Return [X, Y] of the center of cell containing provided text 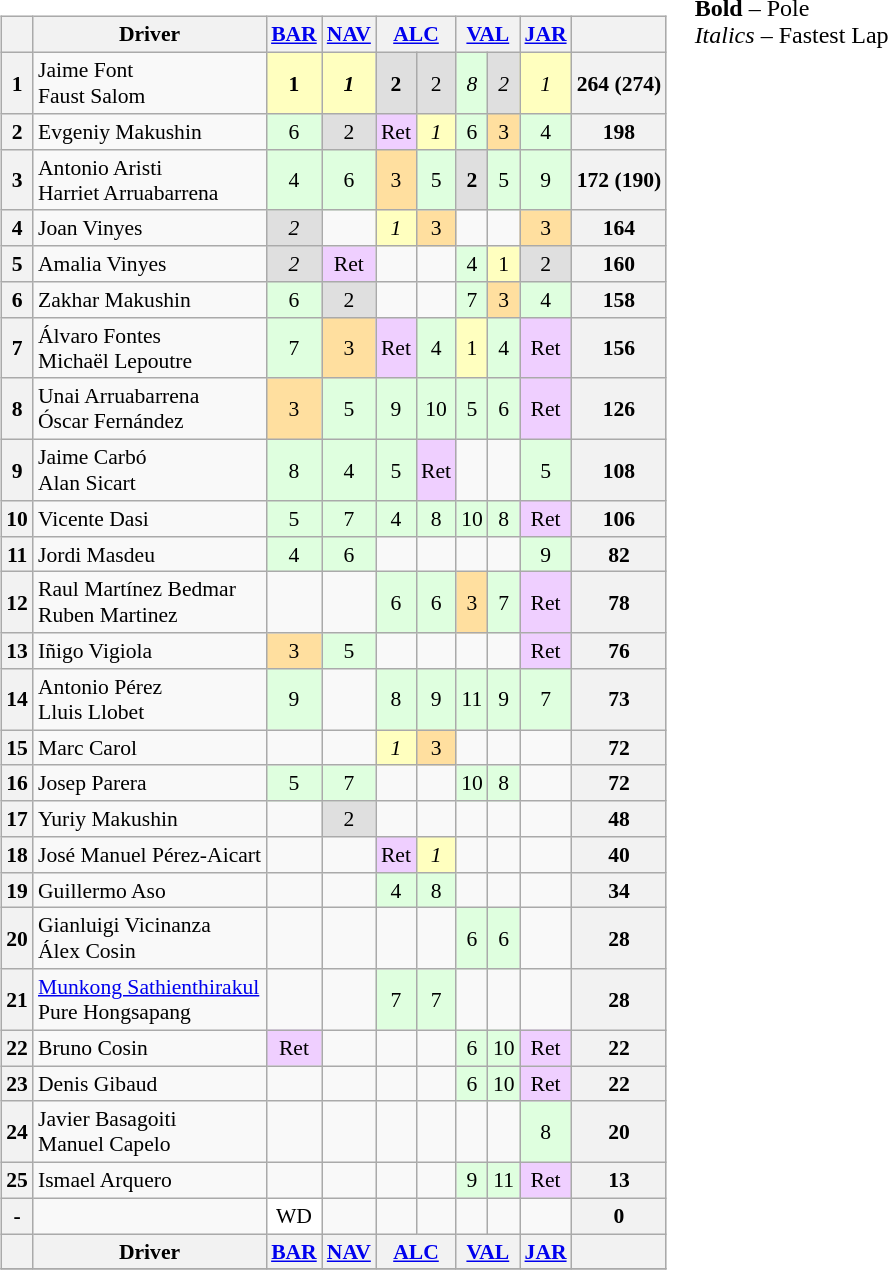
Joan Vinyes [150, 228]
Bruno Cosin [150, 1048]
78 [620, 602]
158 [620, 300]
48 [620, 819]
34 [620, 890]
15 [17, 748]
Antonio Pérez Lluis Llobet [150, 700]
Marc Carol [150, 748]
WD [294, 1216]
156 [620, 348]
Evgeniy Makushin [150, 132]
25 [17, 1180]
14 [17, 700]
40 [620, 855]
Jaime Font Faust Salom [150, 82]
Gianluigi Vicinanza Álex Cosin [150, 938]
17 [17, 819]
Jordi Masdeu [150, 554]
Amalia Vinyes [150, 264]
Josep Parera [150, 783]
Álvaro Fontes Michaël Lepoutre [150, 348]
Zakhar Makushin [150, 300]
Vicente Dasi [150, 519]
108 [620, 470]
Iñigo Vigiola [150, 651]
21 [17, 1000]
73 [620, 700]
Yuriy Makushin [150, 819]
16 [17, 783]
Javier Basagoiti Manuel Capelo [150, 1132]
160 [620, 264]
23 [17, 1084]
- [17, 1216]
Jaime Carbó Alan Sicart [150, 470]
12 [17, 602]
172 (190) [620, 180]
19 [17, 890]
Raul Martínez Bedmar Ruben Martinez [150, 602]
José Manuel Pérez-Aicart [150, 855]
164 [620, 228]
Denis Gibaud [150, 1084]
Guillermo Aso [150, 890]
76 [620, 651]
198 [620, 132]
82 [620, 554]
Unai Arruabarrena Óscar Fernández [150, 408]
126 [620, 408]
18 [17, 855]
0 [620, 1216]
264 (274) [620, 82]
Munkong Sathienthirakul Pure Hongsapang [150, 1000]
24 [17, 1132]
Ismael Arquero [150, 1180]
Antonio Aristi Harriet Arruabarrena [150, 180]
106 [620, 519]
